Find where the given text appears and provide that cell's center as (X, Y) coordinate. 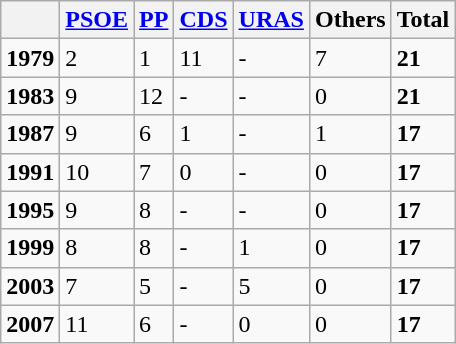
1999 (30, 248)
1995 (30, 210)
2003 (30, 286)
1979 (30, 58)
1983 (30, 96)
PP (154, 20)
12 (154, 96)
URAS (271, 20)
PSOE (97, 20)
Others (350, 20)
10 (97, 172)
1987 (30, 134)
Total (423, 20)
2 (97, 58)
CDS (204, 20)
2007 (30, 324)
1991 (30, 172)
